Provide the (x, y) coordinate of the cell's center where the given text is located.  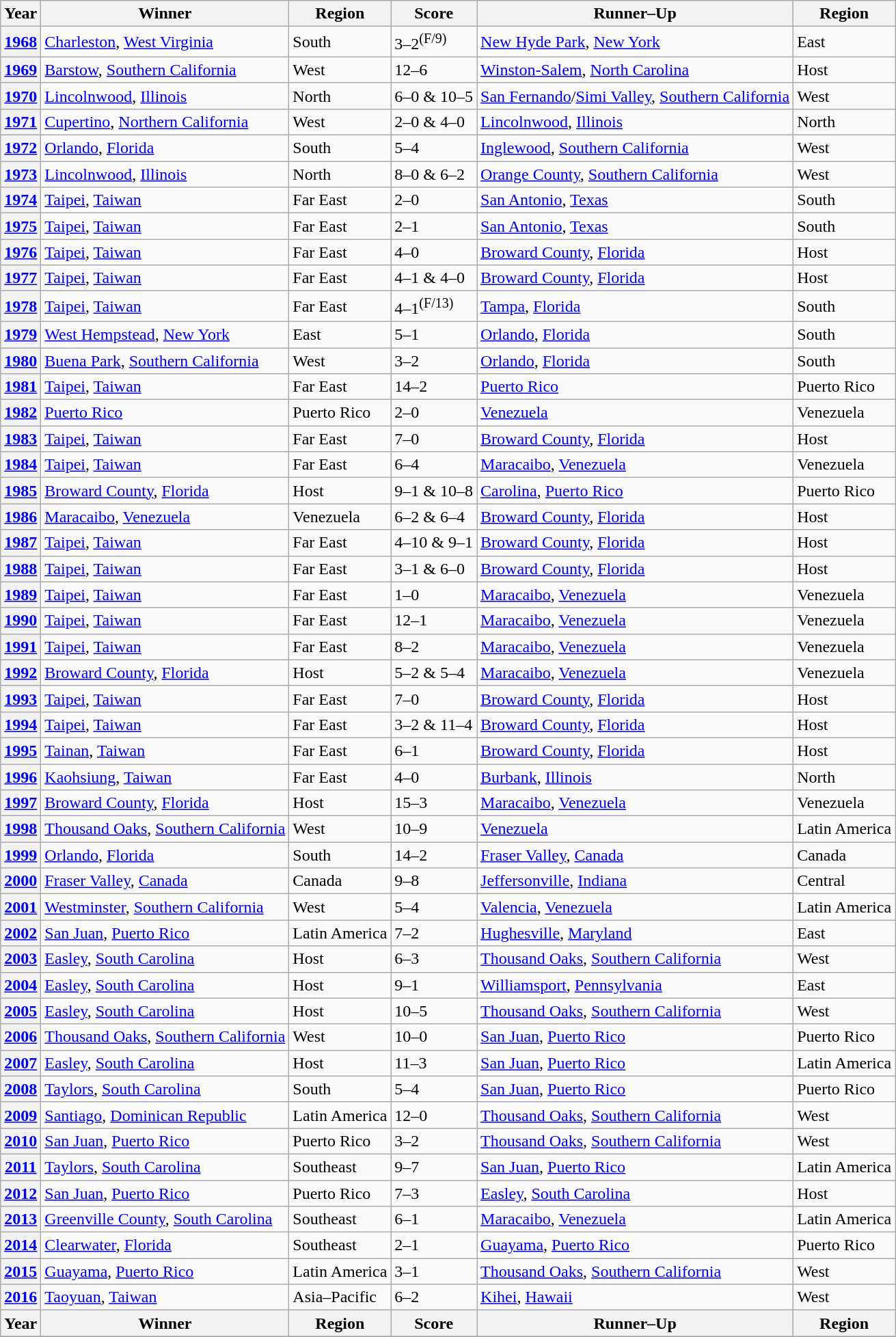
Central (845, 881)
1983 (21, 439)
1972 (21, 148)
1976 (21, 252)
10–9 (434, 829)
1989 (21, 595)
Westminster, Southern California (165, 907)
1994 (21, 725)
Greenville County, South Carolina (165, 1219)
1986 (21, 517)
1–0 (434, 595)
10–5 (434, 1011)
1987 (21, 543)
5–2 & 5–4 (434, 673)
1975 (21, 226)
1981 (21, 387)
2012 (21, 1193)
9–1 (434, 985)
Buena Park, Southern California (165, 361)
1969 (21, 70)
San Fernando/Simi Valley, Southern California (636, 96)
Tampa, Florida (636, 306)
3–2 & 11–4 (434, 725)
1996 (21, 777)
2001 (21, 907)
1999 (21, 855)
1985 (21, 491)
2015 (21, 1271)
Clearwater, Florida (165, 1245)
2011 (21, 1167)
12–1 (434, 621)
8–0 & 6–2 (434, 174)
6–3 (434, 959)
1993 (21, 699)
4–10 & 9–1 (434, 543)
2006 (21, 1037)
1974 (21, 200)
Orange County, Southern California (636, 174)
1992 (21, 673)
2004 (21, 985)
Barstow, Southern California (165, 70)
7–2 (434, 933)
4–1 & 4–0 (434, 278)
1984 (21, 465)
New Hyde Park, New York (636, 42)
12–6 (434, 70)
3–1 & 6–0 (434, 569)
6–2 & 6–4 (434, 517)
1980 (21, 361)
15–3 (434, 803)
6–0 & 10–5 (434, 96)
8–2 (434, 647)
2–0 & 4–0 (434, 122)
2008 (21, 1089)
2002 (21, 933)
2010 (21, 1141)
11–3 (434, 1063)
1990 (21, 621)
2014 (21, 1245)
1995 (21, 751)
9–7 (434, 1167)
1998 (21, 829)
Winston-Salem, North Carolina (636, 70)
9–1 & 10–8 (434, 491)
2016 (21, 1297)
2009 (21, 1115)
Kihei, Hawaii (636, 1297)
2007 (21, 1063)
Charleston, West Virginia (165, 42)
9–8 (434, 881)
Tainan, Taiwan (165, 751)
Burbank, Illinois (636, 777)
2013 (21, 1219)
7–3 (434, 1193)
Carolina, Puerto Rico (636, 491)
4–1(F/13) (434, 306)
1997 (21, 803)
Kaohsiung, Taiwan (165, 777)
Cupertino, Northern California (165, 122)
1991 (21, 647)
1982 (21, 413)
Asia–Pacific (340, 1297)
1968 (21, 42)
Williamsport, Pennsylvania (636, 985)
2000 (21, 881)
Valencia, Venezuela (636, 907)
West Hempstead, New York (165, 334)
12–0 (434, 1115)
Inglewood, Southern California (636, 148)
10–0 (434, 1037)
Jeffersonville, Indiana (636, 881)
Taoyuan, Taiwan (165, 1297)
1977 (21, 278)
3–1 (434, 1271)
6–4 (434, 465)
1970 (21, 96)
Hughesville, Maryland (636, 933)
1978 (21, 306)
Santiago, Dominican Republic (165, 1115)
1971 (21, 122)
3–2(F/9) (434, 42)
1988 (21, 569)
1979 (21, 334)
2003 (21, 959)
2005 (21, 1011)
6–2 (434, 1297)
1973 (21, 174)
5–1 (434, 334)
